Return [x, y] of the center of cell containing provided text 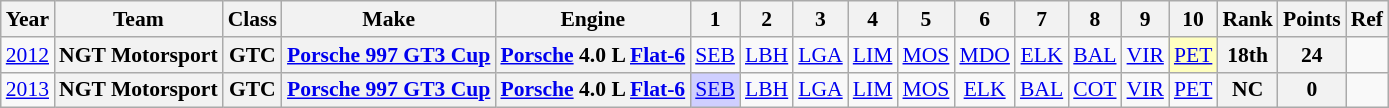
2 [766, 19]
0 [1312, 90]
6 [984, 19]
MDO [984, 55]
COT [1094, 90]
Engine [592, 19]
2013 [28, 90]
Class [252, 19]
Ref [1367, 19]
7 [1042, 19]
10 [1194, 19]
NC [1248, 90]
Rank [1248, 19]
18th [1248, 55]
Points [1312, 19]
24 [1312, 55]
1 [715, 19]
Year [28, 19]
Make [388, 19]
2012 [28, 55]
9 [1146, 19]
4 [873, 19]
Team [138, 19]
5 [926, 19]
8 [1094, 19]
3 [820, 19]
